Capture the cell that displays the provided text and extract its (x, y) central coordinate. 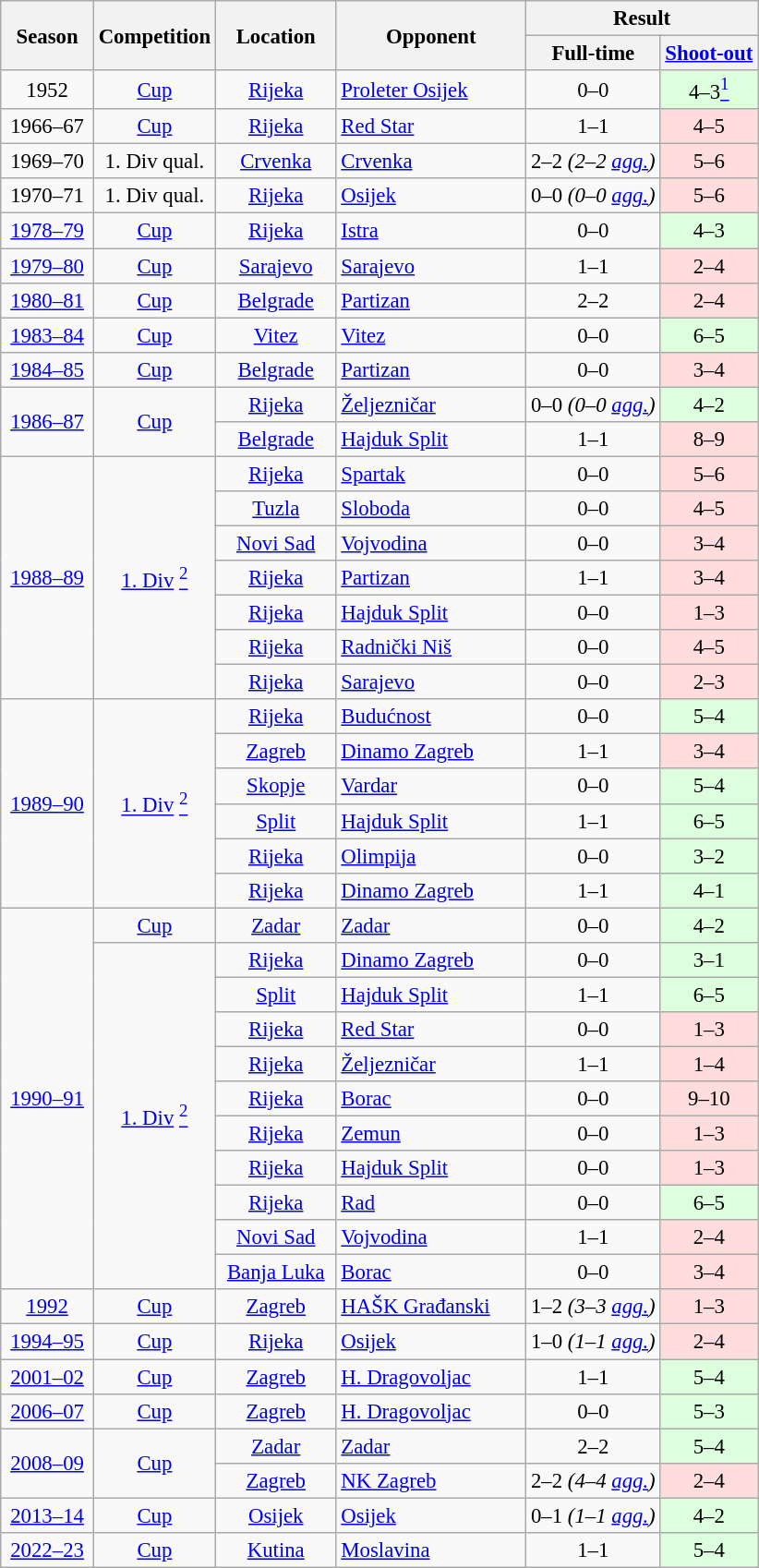
1980–81 (48, 300)
3–2 (709, 856)
1992 (48, 1307)
2–2 (2–2 agg.) (593, 162)
1983–84 (48, 335)
Olimpija (431, 856)
1–0 (1–1 agg.) (593, 1342)
1990–91 (48, 1099)
2022–23 (48, 1550)
Season (48, 35)
1970–71 (48, 197)
Result (643, 18)
Proleter Osijek (431, 90)
NK Zagreb (431, 1480)
Istra (431, 231)
5–3 (709, 1411)
3–1 (709, 960)
Spartak (431, 474)
8–9 (709, 440)
1988–89 (48, 578)
1–4 (709, 1064)
1979–80 (48, 266)
Sloboda (431, 509)
1966–67 (48, 127)
1–2 (3–3 agg.) (593, 1307)
Radnički Niš (431, 647)
1969–70 (48, 162)
2–2 (4–4 agg.) (593, 1480)
1952 (48, 90)
HAŠK Građanski (431, 1307)
Opponent (431, 35)
Banja Luka (275, 1272)
2001–02 (48, 1377)
Skopje (275, 787)
Vardar (431, 787)
4–1 (709, 890)
Tuzla (275, 509)
9–10 (709, 1099)
1978–79 (48, 231)
Kutina (275, 1550)
Location (275, 35)
Budućnost (431, 717)
2–3 (709, 682)
1989–90 (48, 803)
1986–87 (48, 421)
Full-time (593, 54)
Rad (431, 1203)
4–3 (709, 231)
Competition (154, 35)
2013–14 (48, 1515)
Shoot-out (709, 54)
0–1 (1–1 agg.) (593, 1515)
1984–85 (48, 369)
4–31 (709, 90)
1994–95 (48, 1342)
2006–07 (48, 1411)
Zemun (431, 1134)
Moslavina (431, 1550)
2008–09 (48, 1463)
